Scan for the cell matching the given text and deliver its (x, y) coordinate at center. 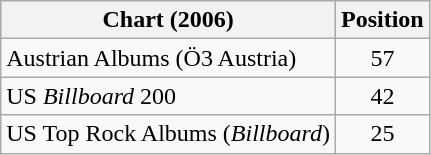
25 (383, 134)
42 (383, 96)
US Top Rock Albums (Billboard) (168, 134)
US Billboard 200 (168, 96)
57 (383, 58)
Austrian Albums (Ö3 Austria) (168, 58)
Chart (2006) (168, 20)
Position (383, 20)
